Identify which cell holds the provided text, then report its [x, y] central coordinate. 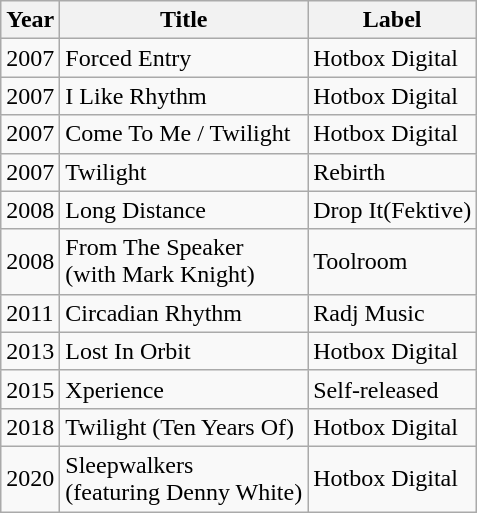
Lost In Orbit [184, 351]
Rebirth [392, 172]
Toolroom [392, 262]
Xperience [184, 389]
Long Distance [184, 210]
2018 [30, 427]
Drop It(Fektive) [392, 210]
Come To Me / Twilight [184, 134]
Twilight [184, 172]
2013 [30, 351]
Title [184, 20]
2011 [30, 313]
Label [392, 20]
2020 [30, 478]
Circadian Rhythm [184, 313]
Forced Entry [184, 58]
Self-released [392, 389]
From The Speaker (with Mark Knight) [184, 262]
Radj Music [392, 313]
Sleepwalkers (featuring Denny White) [184, 478]
Twilight (Ten Years Of) [184, 427]
I Like Rhythm [184, 96]
Year [30, 20]
2015 [30, 389]
